Capture the cell that displays the provided text and extract its [x, y] central coordinate. 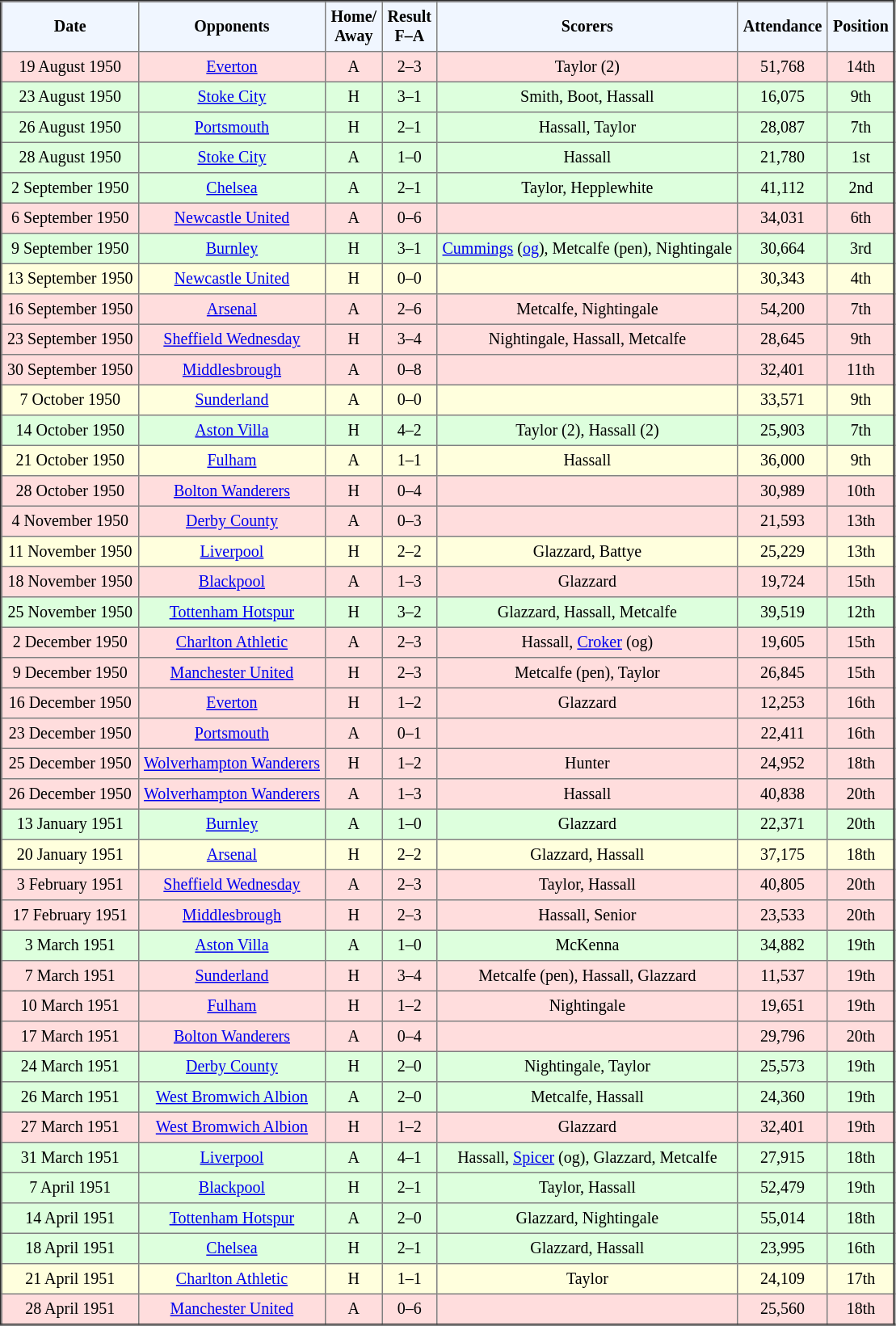
23 September 1950 [70, 339]
4 November 1950 [70, 521]
21 October 1950 [70, 461]
11 November 1950 [70, 552]
28,645 [782, 339]
24,360 [782, 1097]
Hunter [587, 764]
28 October 1950 [70, 491]
3rd [861, 249]
24,952 [782, 764]
Metcalfe, Nightingale [587, 309]
19,724 [782, 582]
9 December 1950 [70, 673]
Nightingale, Taylor [587, 1067]
26 December 1950 [70, 794]
10 March 1951 [70, 1006]
11th [861, 370]
Opponents [231, 27]
Glazzard, Battye [587, 552]
7 October 1950 [70, 400]
16 September 1950 [70, 309]
14th [861, 67]
20 January 1951 [70, 855]
McKenna [587, 945]
Date [70, 27]
30 September 1950 [70, 370]
23,533 [782, 916]
Cummings (og), Metcalfe (pen), Nightingale [587, 249]
4–2 [410, 431]
7 March 1951 [70, 976]
28 August 1950 [70, 158]
22,371 [782, 824]
12,253 [782, 703]
21,780 [782, 158]
25,229 [782, 552]
Taylor (2) [587, 67]
19,651 [782, 1006]
1st [861, 158]
2 December 1950 [70, 642]
Smith, Boot, Hassall [587, 97]
28 April 1951 [70, 1309]
3 March 1951 [70, 945]
13 September 1950 [70, 279]
25,560 [782, 1309]
34,031 [782, 218]
19,605 [782, 642]
23 August 1950 [70, 97]
0–8 [410, 370]
26 March 1951 [70, 1097]
19 August 1950 [70, 67]
51,768 [782, 67]
27,915 [782, 1158]
2 September 1950 [70, 188]
6 September 1950 [70, 218]
23 December 1950 [70, 734]
27 March 1951 [70, 1127]
Glazzard, Nightingale [587, 1219]
2–6 [410, 309]
41,112 [782, 188]
23,995 [782, 1248]
7 April 1951 [70, 1188]
Scorers [587, 27]
ResultF–A [410, 27]
Attendance [782, 27]
Home/Away [354, 27]
12th [861, 612]
3 February 1951 [70, 885]
Hassall, Croker (og) [587, 642]
30,664 [782, 249]
2nd [861, 188]
30,343 [782, 279]
29,796 [782, 1037]
Taylor, Hepplewhite [587, 188]
0–3 [410, 521]
39,519 [782, 612]
26,845 [782, 673]
Nightingale [587, 1006]
Position [861, 27]
10th [861, 491]
16 December 1950 [70, 703]
24,109 [782, 1279]
Taylor [587, 1279]
54,200 [782, 309]
Glazzard, Hassall, Metcalfe [587, 612]
28,087 [782, 128]
25,573 [782, 1067]
16,075 [782, 97]
34,882 [782, 945]
Taylor (2), Hassall (2) [587, 431]
55,014 [782, 1219]
22,411 [782, 734]
4th [861, 279]
3–2 [410, 612]
36,000 [782, 461]
11,537 [782, 976]
14 October 1950 [70, 431]
21,593 [782, 521]
21 April 1951 [70, 1279]
31 March 1951 [70, 1158]
37,175 [782, 855]
Metcalfe (pen), Taylor [587, 673]
Metcalfe (pen), Hassall, Glazzard [587, 976]
18 November 1950 [70, 582]
17th [861, 1279]
17 March 1951 [70, 1037]
Hassall, Spicer (og), Glazzard, Metcalfe [587, 1158]
6th [861, 218]
25,903 [782, 431]
26 August 1950 [70, 128]
24 March 1951 [70, 1067]
Hassall, Senior [587, 916]
52,479 [782, 1188]
Nightingale, Hassall, Metcalfe [587, 339]
13 January 1951 [70, 824]
40,805 [782, 885]
17 February 1951 [70, 916]
25 December 1950 [70, 764]
Hassall, Taylor [587, 128]
18 April 1951 [70, 1248]
30,989 [782, 491]
4–1 [410, 1158]
Metcalfe, Hassall [587, 1097]
9 September 1950 [70, 249]
14 April 1951 [70, 1219]
0–1 [410, 734]
25 November 1950 [70, 612]
33,571 [782, 400]
40,838 [782, 794]
